From the cell containing the given text, extract its center point as (X, Y) coordinate. 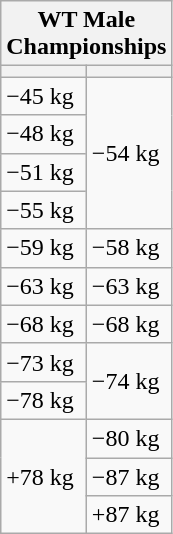
−74 kg (129, 381)
WT MaleChampionships (86, 34)
−45 kg (44, 96)
−80 kg (129, 438)
−73 kg (44, 362)
−87 kg (129, 477)
+87 kg (129, 515)
−59 kg (44, 248)
−55 kg (44, 210)
−58 kg (129, 248)
−51 kg (44, 172)
−54 kg (129, 153)
−48 kg (44, 134)
+78 kg (44, 476)
−78 kg (44, 400)
